Extract the [X, Y] coordinate from the center of the cell holding the provided text.  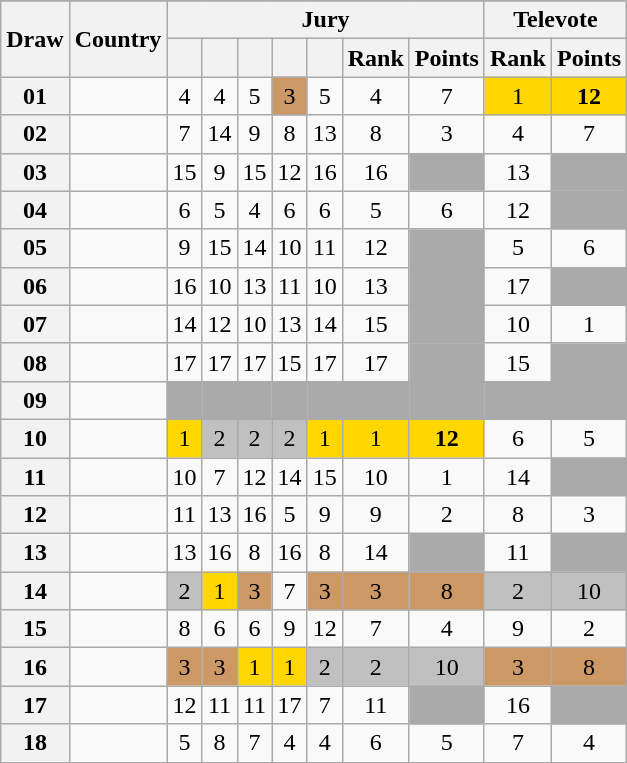
Draw [35, 39]
08 [35, 362]
Country [118, 39]
02 [35, 134]
Televote [555, 20]
06 [35, 286]
18 [35, 743]
Jury [326, 20]
05 [35, 248]
07 [35, 324]
09 [35, 400]
04 [35, 210]
01 [35, 96]
03 [35, 172]
